For the text-containing cell, return its midpoint in (x, y) coordinate format. 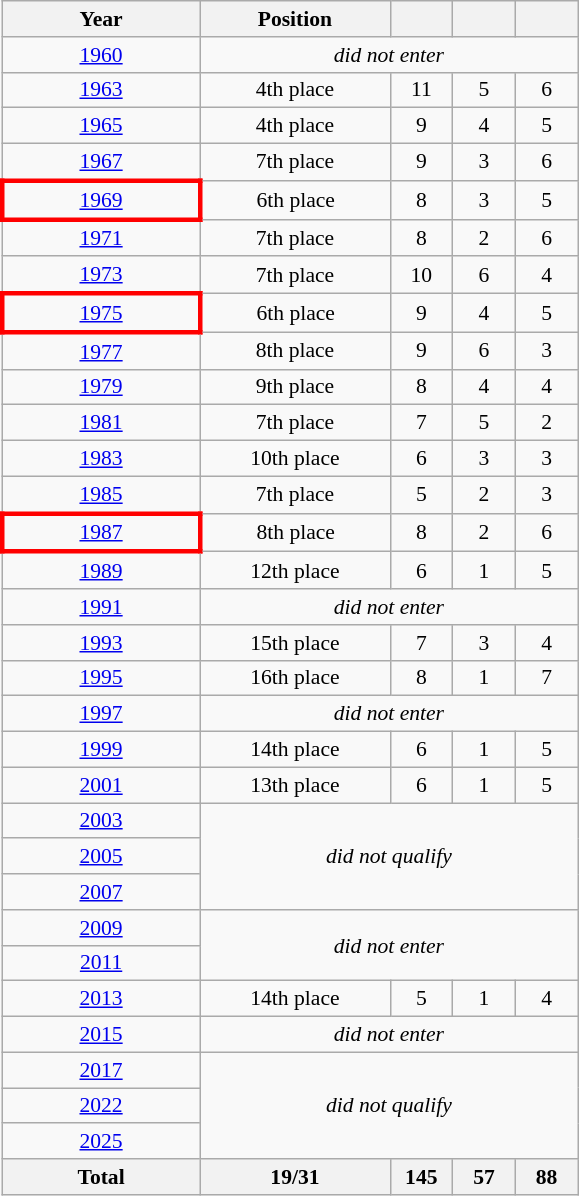
11 (422, 90)
2017 (101, 1070)
16th place (295, 678)
1981 (101, 423)
1987 (101, 532)
12th place (295, 570)
1991 (101, 607)
15th place (295, 643)
2005 (101, 857)
1967 (101, 162)
1973 (101, 276)
Year (101, 19)
2015 (101, 1035)
2001 (101, 785)
1965 (101, 126)
2009 (101, 928)
57 (484, 1177)
10 (422, 276)
88 (546, 1177)
145 (422, 1177)
1969 (101, 200)
1975 (101, 314)
1963 (101, 90)
9th place (295, 387)
1985 (101, 494)
2007 (101, 892)
2011 (101, 963)
1971 (101, 238)
1997 (101, 714)
2013 (101, 999)
19/31 (295, 1177)
1989 (101, 570)
1999 (101, 750)
13th place (295, 785)
1979 (101, 387)
1993 (101, 643)
Total (101, 1177)
1960 (101, 55)
Position (295, 19)
10th place (295, 459)
2022 (101, 1106)
1977 (101, 350)
2003 (101, 821)
1983 (101, 459)
1995 (101, 678)
2025 (101, 1142)
